Detect which cell encompasses the target text, then output its (X, Y) center coordinate. 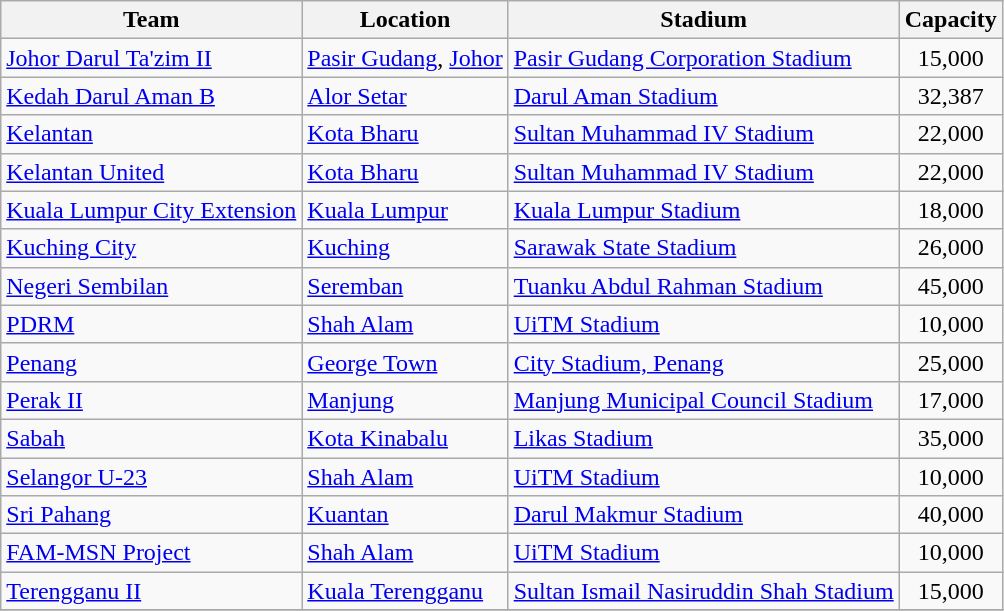
Kota Kinabalu (405, 438)
Manjung (405, 400)
Capacity (950, 20)
25,000 (950, 362)
Kuala Lumpur (405, 210)
Kuching City (152, 248)
FAM-MSN Project (152, 553)
32,387 (950, 96)
Pasir Gudang Corporation Stadium (704, 58)
Likas Stadium (704, 438)
Sri Pahang (152, 515)
Penang (152, 362)
Manjung Municipal Council Stadium (704, 400)
26,000 (950, 248)
Location (405, 20)
Kelantan United (152, 172)
Sultan Ismail Nasiruddin Shah Stadium (704, 591)
Pasir Gudang, Johor (405, 58)
Negeri Sembilan (152, 286)
PDRM (152, 324)
Kuching (405, 248)
Kuala Terengganu (405, 591)
Team (152, 20)
Kuala Lumpur City Extension (152, 210)
17,000 (950, 400)
Johor Darul Ta'zim II (152, 58)
Kuala Lumpur Stadium (704, 210)
Kelantan (152, 134)
George Town (405, 362)
Kuantan (405, 515)
Darul Aman Stadium (704, 96)
Sabah (152, 438)
35,000 (950, 438)
Kedah Darul Aman B (152, 96)
City Stadium, Penang (704, 362)
40,000 (950, 515)
Stadium (704, 20)
Sarawak State Stadium (704, 248)
Selangor U-23 (152, 477)
18,000 (950, 210)
Terengganu II (152, 591)
Darul Makmur Stadium (704, 515)
Alor Setar (405, 96)
45,000 (950, 286)
Tuanku Abdul Rahman Stadium (704, 286)
Perak II (152, 400)
Seremban (405, 286)
